Pinpoint the cell where the given text exists, returning its [x, y] midpoint coordinate. 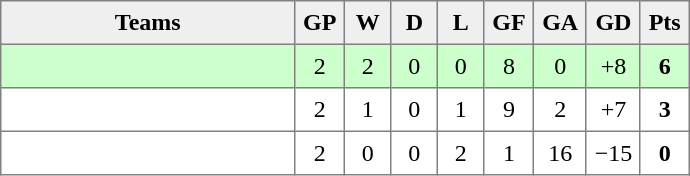
16 [560, 153]
+8 [613, 66]
+7 [613, 110]
GF [509, 23]
GP [320, 23]
Teams [148, 23]
6 [664, 66]
9 [509, 110]
W [368, 23]
8 [509, 66]
D [414, 23]
−15 [613, 153]
GA [560, 23]
3 [664, 110]
L [461, 23]
Pts [664, 23]
GD [613, 23]
